Locate the cell with the specified text and output its (x, y) center coordinate. 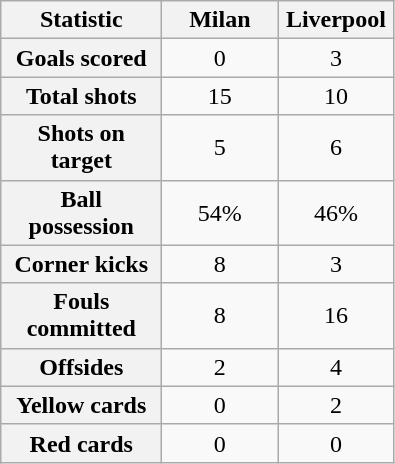
54% (220, 212)
Total shots (82, 96)
Ball possession (82, 212)
4 (336, 367)
Shots on target (82, 148)
6 (336, 148)
16 (336, 316)
5 (220, 148)
Milan (220, 20)
Liverpool (336, 20)
Red cards (82, 443)
Offsides (82, 367)
Statistic (82, 20)
Fouls committed (82, 316)
46% (336, 212)
Goals scored (82, 58)
10 (336, 96)
15 (220, 96)
Corner kicks (82, 264)
Yellow cards (82, 405)
